Return the (x, y) coordinate for the center point of the cell that contains the specified text.  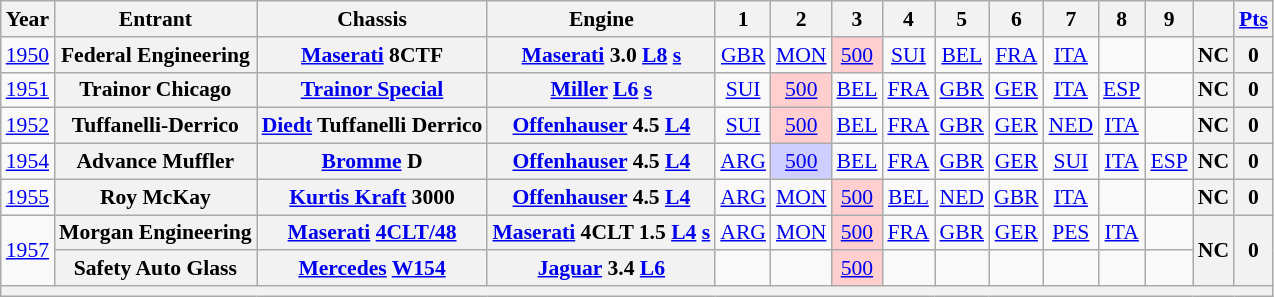
Diedt Tuffanelli Derrico (372, 126)
Year (28, 19)
Entrant (156, 19)
7 (1071, 19)
Trainor Chicago (156, 90)
Chassis (372, 19)
Federal Engineering (156, 55)
3 (856, 19)
1951 (28, 90)
Morgan Engineering (156, 233)
Mercedes W154 (372, 269)
1954 (28, 162)
1950 (28, 55)
6 (1016, 19)
1957 (28, 250)
Safety Auto Glass (156, 269)
Maserati 3.0 L8 s (601, 55)
1955 (28, 197)
Bromme D (372, 162)
2 (802, 19)
Miller L6 s (601, 90)
8 (1122, 19)
Kurtis Kraft 3000 (372, 197)
5 (962, 19)
Engine (601, 19)
1 (743, 19)
Trainor Special (372, 90)
Pts (1254, 19)
4 (908, 19)
Advance Muffler (156, 162)
1952 (28, 126)
Maserati 4CLT/48 (372, 233)
Jaguar 3.4 L6 (601, 269)
Roy McKay (156, 197)
Tuffanelli-Derrico (156, 126)
Maserati 4CLT 1.5 L4 s (601, 233)
PES (1071, 233)
9 (1168, 19)
Maserati 8CTF (372, 55)
